Pinpoint the cell where the given text exists, returning its [X, Y] midpoint coordinate. 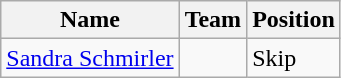
Team [213, 20]
Position [294, 20]
Name [90, 20]
Sandra Schmirler [90, 58]
Skip [294, 58]
